Locate the cell with the specified text and output its [X, Y] center coordinate. 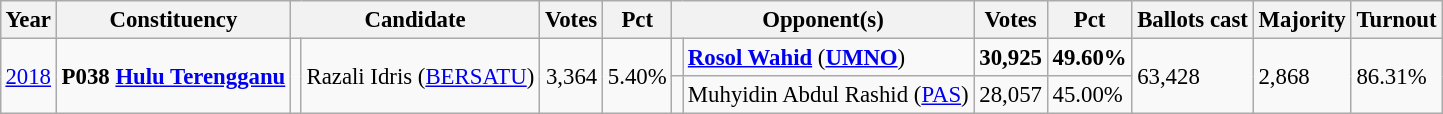
5.40% [638, 76]
Ballots cast [1192, 20]
Rosol Wahid (UMNO) [828, 57]
45.00% [1090, 95]
3,364 [572, 76]
Razali Idris (BERSATU) [420, 76]
P038 Hulu Terengganu [173, 76]
Majority [1302, 20]
86.31% [1396, 76]
2,868 [1302, 76]
Muhyidin Abdul Rashid (PAS) [828, 95]
63,428 [1192, 76]
Constituency [173, 20]
Candidate [416, 20]
49.60% [1090, 57]
28,057 [1010, 95]
Turnout [1396, 20]
Year [28, 20]
Opponent(s) [823, 20]
30,925 [1010, 57]
2018 [28, 76]
